Output the (x, y) coordinate of the center of the cell containing the given text.  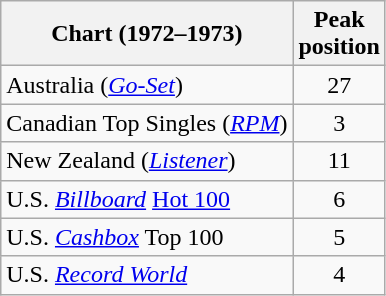
5 (339, 237)
Chart (1972–1973) (147, 34)
11 (339, 161)
4 (339, 275)
Peakposition (339, 34)
Canadian Top Singles (RPM) (147, 123)
New Zealand (Listener) (147, 161)
U.S. Cashbox Top 100 (147, 237)
27 (339, 85)
U.S. Record World (147, 275)
U.S. Billboard Hot 100 (147, 199)
3 (339, 123)
Australia (Go-Set) (147, 85)
6 (339, 199)
